Detect which cell encompasses the target text, then output its [x, y] center coordinate. 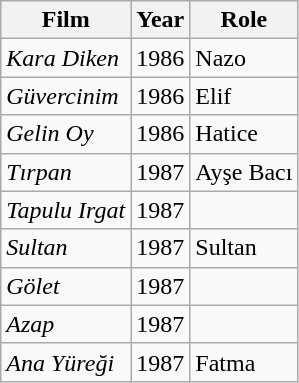
Nazo [244, 58]
Ayşe Bacı [244, 172]
Elif [244, 96]
Azap [66, 324]
Kara Diken [66, 58]
Tapulu Irgat [66, 210]
Gölet [66, 286]
Tırpan [66, 172]
Film [66, 20]
Gelin Oy [66, 134]
Fatma [244, 362]
Hatice [244, 134]
Role [244, 20]
Ana Yüreği [66, 362]
Year [160, 20]
Güvercinim [66, 96]
